Detect which cell encompasses the target text, then output its (x, y) center coordinate. 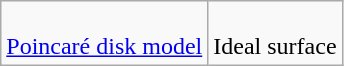
Poincaré disk model (104, 34)
Ideal surface (275, 34)
